For the text-containing cell, return its midpoint in [x, y] coordinate format. 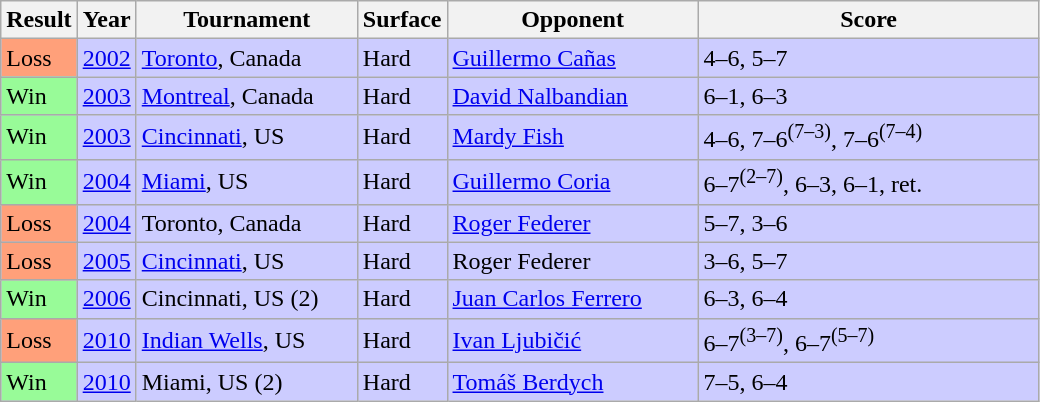
3–6, 5–7 [868, 261]
Indian Wells, US [246, 340]
Surface [402, 20]
Guillermo Coria [572, 182]
Tomáš Berdych [572, 382]
Miami, US [246, 182]
2006 [106, 299]
Miami, US (2) [246, 382]
David Nalbandian [572, 96]
2005 [106, 261]
6–1, 6–3 [868, 96]
4–6, 5–7 [868, 58]
Year [106, 20]
6–3, 6–4 [868, 299]
6–7(2–7), 6–3, 6–1, ret. [868, 182]
Mardy Fish [572, 138]
Ivan Ljubičić [572, 340]
4–6, 7–6(7–3), 7–6(7–4) [868, 138]
2002 [106, 58]
Guillermo Cañas [572, 58]
Opponent [572, 20]
Juan Carlos Ferrero [572, 299]
6–7(3–7), 6–7(5–7) [868, 340]
5–7, 3–6 [868, 223]
Score [868, 20]
Cincinnati, US (2) [246, 299]
Tournament [246, 20]
Montreal, Canada [246, 96]
Result [39, 20]
7–5, 6–4 [868, 382]
